Return the [x, y] coordinate for the center point of the cell that contains the specified text.  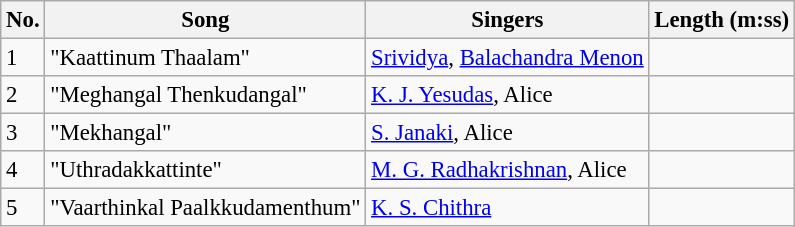
"Kaattinum Thaalam" [206, 58]
Singers [508, 20]
"Mekhangal" [206, 133]
2 [23, 95]
5 [23, 208]
M. G. Radhakrishnan, Alice [508, 170]
S. Janaki, Alice [508, 133]
4 [23, 170]
K. J. Yesudas, Alice [508, 95]
"Meghangal Thenkudangal" [206, 95]
"Uthradakkattinte" [206, 170]
Song [206, 20]
Length (m:ss) [722, 20]
1 [23, 58]
3 [23, 133]
"Vaarthinkal Paalkkudamenthum" [206, 208]
Srividya, Balachandra Menon [508, 58]
No. [23, 20]
K. S. Chithra [508, 208]
